From the cell containing the given text, extract its center point as [X, Y] coordinate. 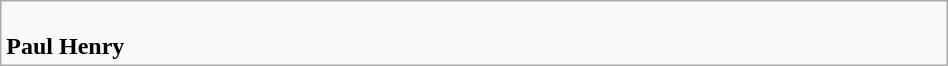
Paul Henry [474, 34]
